Determine the [x, y] coordinate at the center of the cell enclosing the given text.  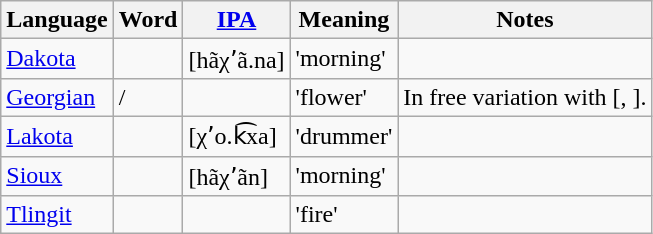
Sioux [57, 176]
Meaning [344, 20]
In free variation with [, ]. [525, 97]
[χʼo.k͡xa] [236, 136]
'flower' [344, 97]
IPA [236, 20]
[hãχʼã.na] [236, 59]
Word [148, 20]
Language [57, 20]
Lakota [57, 136]
Notes [525, 20]
Georgian [57, 97]
[hãχʼãn] [236, 176]
Tlingit [57, 215]
'drummer' [344, 136]
'fire' [344, 215]
/ [148, 97]
Dakota [57, 59]
